Return (x, y) of the center of cell containing provided text 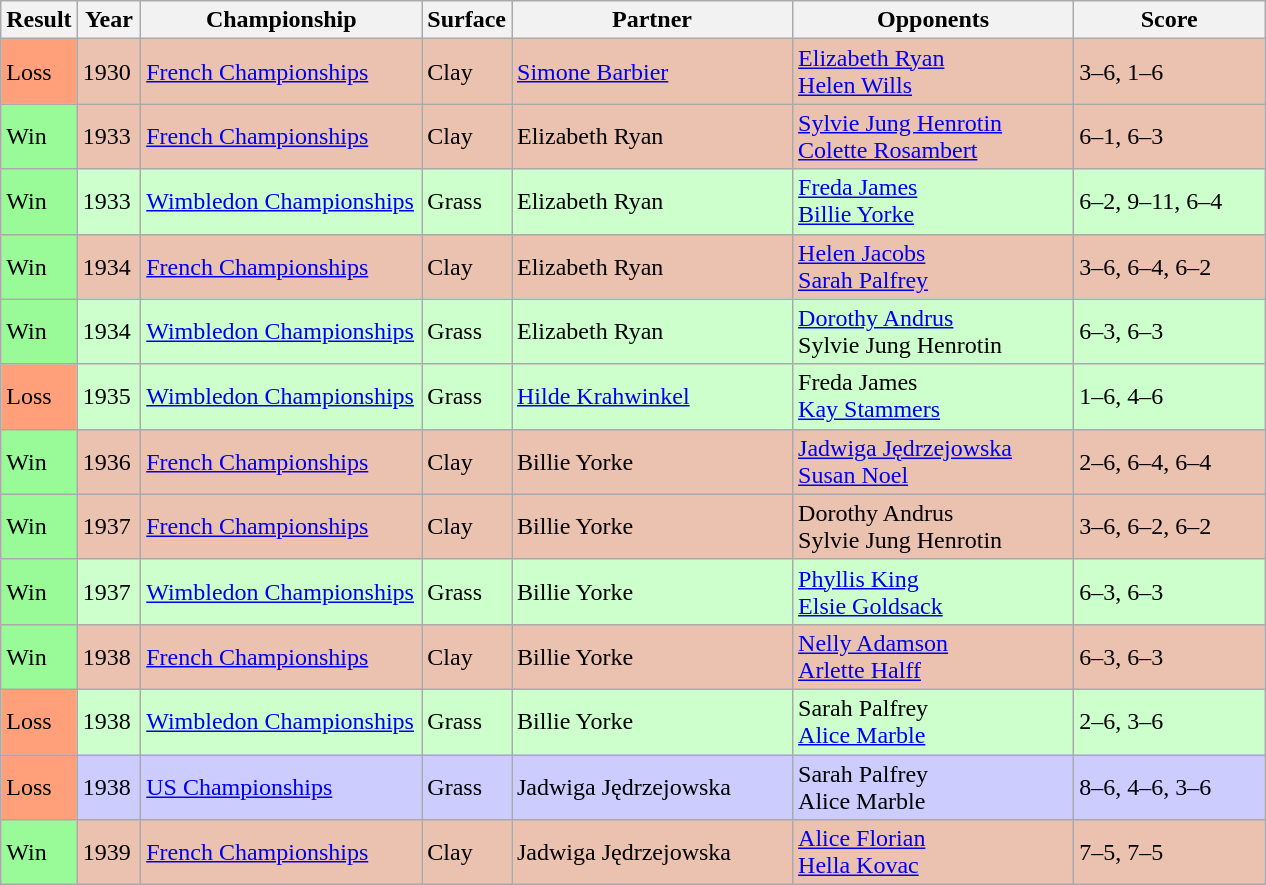
Score (1170, 20)
3–6, 6–4, 6–2 (1170, 266)
2–6, 3–6 (1170, 722)
6–1, 6–3 (1170, 136)
Freda James Kay Stammers (934, 396)
6–2, 9–11, 6–4 (1170, 202)
8–6, 4–6, 3–6 (1170, 786)
Championship (282, 20)
1939 (109, 852)
Surface (467, 20)
Alice Florian Hella Kovac (934, 852)
Freda James Billie Yorke (934, 202)
1936 (109, 462)
Phyllis King Elsie Goldsack (934, 592)
3–6, 1–6 (1170, 72)
2–6, 6–4, 6–4 (1170, 462)
1930 (109, 72)
Helen Jacobs Sarah Palfrey (934, 266)
Opponents (934, 20)
Year (109, 20)
US Championships (282, 786)
Sylvie Jung Henrotin Colette Rosambert (934, 136)
Hilde Krahwinkel (652, 396)
Elizabeth Ryan Helen Wills (934, 72)
Nelly Adamson Arlette Halff (934, 656)
Result (39, 20)
3–6, 6–2, 6–2 (1170, 526)
7–5, 7–5 (1170, 852)
Simone Barbier (652, 72)
Partner (652, 20)
1935 (109, 396)
1–6, 4–6 (1170, 396)
Jadwiga Jędrzejowska Susan Noel (934, 462)
